Find where the given text appears and provide that cell's center as (x, y) coordinate. 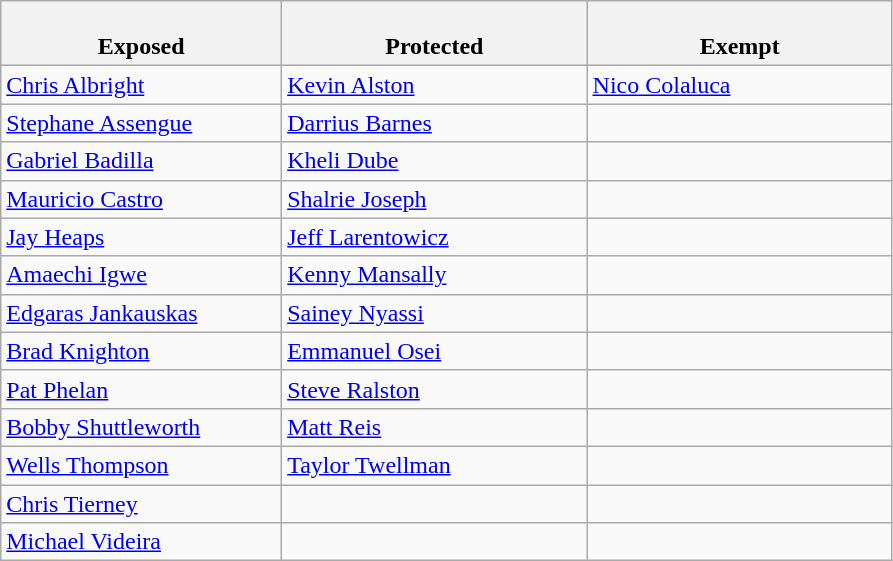
Jay Heaps (142, 237)
Emmanuel Osei (434, 351)
Amaechi Igwe (142, 275)
Michael Videira (142, 542)
Sainey Nyassi (434, 313)
Stephane Assengue (142, 123)
Kenny Mansally (434, 275)
Taylor Twellman (434, 465)
Bobby Shuttleworth (142, 427)
Wells Thompson (142, 465)
Protected (434, 34)
Steve Ralston (434, 389)
Pat Phelan (142, 389)
Exposed (142, 34)
Shalrie Joseph (434, 199)
Darrius Barnes (434, 123)
Kheli Dube (434, 161)
Exempt (740, 34)
Chris Albright (142, 85)
Gabriel Badilla (142, 161)
Kevin Alston (434, 85)
Jeff Larentowicz (434, 237)
Nico Colaluca (740, 85)
Mauricio Castro (142, 199)
Edgaras Jankauskas (142, 313)
Brad Knighton (142, 351)
Matt Reis (434, 427)
Chris Tierney (142, 503)
